Output the [X, Y] coordinate of the center of the cell containing the given text.  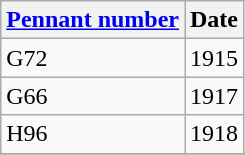
G66 [93, 96]
Pennant number [93, 20]
1915 [214, 58]
1917 [214, 96]
1918 [214, 134]
Date [214, 20]
G72 [93, 58]
H96 [93, 134]
